Pinpoint the cell where the given text exists, returning its [X, Y] midpoint coordinate. 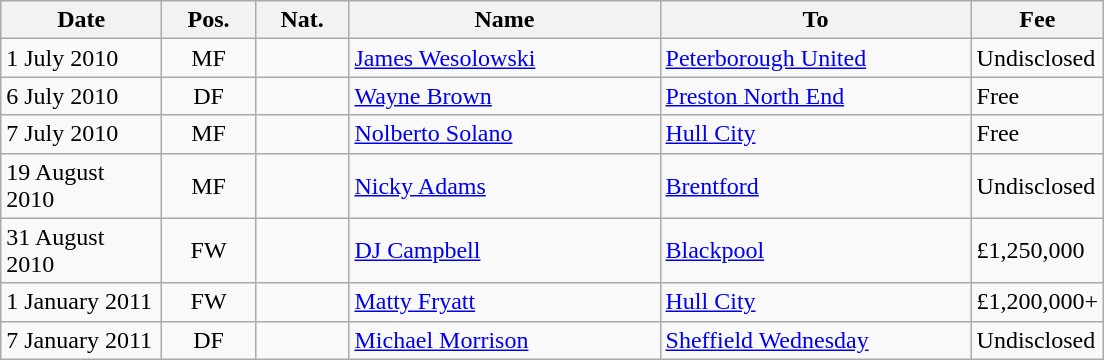
Name [504, 20]
Nat. [302, 20]
Fee [1038, 20]
1 January 2011 [82, 302]
Blackpool [816, 250]
Nicky Adams [504, 186]
Matty Fryatt [504, 302]
6 July 2010 [82, 96]
Michael Morrison [504, 340]
Pos. [209, 20]
19 August 2010 [82, 186]
£1,200,000+ [1038, 302]
To [816, 20]
Preston North End [816, 96]
31 August 2010 [82, 250]
Peterborough United [816, 58]
Brentford [816, 186]
1 July 2010 [82, 58]
Sheffield Wednesday [816, 340]
£1,250,000 [1038, 250]
7 July 2010 [82, 134]
7 January 2011 [82, 340]
Wayne Brown [504, 96]
Nolberto Solano [504, 134]
James Wesolowski [504, 58]
Date [82, 20]
DJ Campbell [504, 250]
